For the text-containing cell, return its midpoint in (x, y) coordinate format. 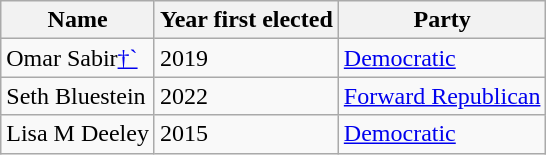
2022 (246, 96)
Year first elected (246, 20)
Name (78, 20)
Party (442, 20)
2019 (246, 58)
Forward Republican (442, 96)
Omar Sabir†` (78, 58)
Seth Bluestein (78, 96)
Lisa M Deeley (78, 134)
2015 (246, 134)
